Find where the given text appears and provide that cell's center as [X, Y] coordinate. 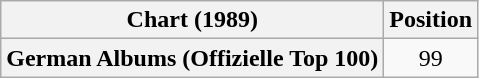
German Albums (Offizielle Top 100) [192, 58]
99 [431, 58]
Position [431, 20]
Chart (1989) [192, 20]
